Return (x, y) of the center of cell containing provided text 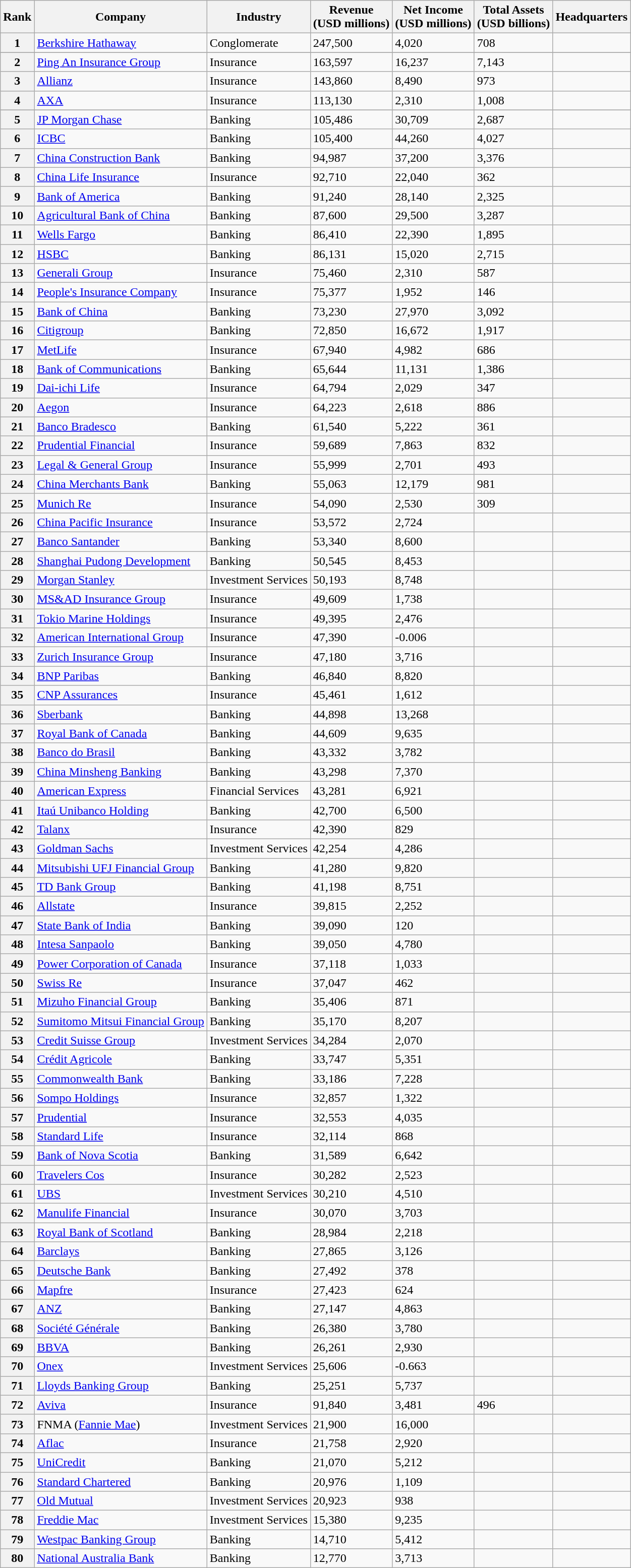
4,510 (433, 1194)
3,481 (433, 1405)
871 (433, 1002)
92,710 (351, 177)
Bank of America (121, 196)
61,540 (351, 426)
10 (17, 215)
Freddie Mac (121, 1520)
4 (17, 100)
309 (513, 503)
28,984 (351, 1232)
Banco Santander (121, 541)
8 (17, 177)
9,635 (433, 733)
3,703 (433, 1213)
13,268 (433, 714)
361 (513, 426)
39 (17, 772)
1,612 (433, 695)
2 (17, 62)
4,020 (433, 43)
55,999 (351, 465)
37 (17, 733)
Tokio Marine Holdings (121, 618)
Commonwealth Bank (121, 1079)
State Bank of India (121, 925)
25,606 (351, 1366)
1,008 (513, 100)
32 (17, 638)
ANZ (121, 1309)
11,131 (433, 369)
868 (433, 1136)
2,476 (433, 618)
41,198 (351, 887)
UniCredit (121, 1462)
33,747 (351, 1059)
55 (17, 1079)
Agricultural Bank of China (121, 215)
7,228 (433, 1079)
Revenue(USD millions) (351, 17)
64,223 (351, 407)
8,453 (433, 561)
Prudential Financial (121, 446)
18 (17, 369)
American International Group (121, 638)
86,410 (351, 234)
26 (17, 522)
Berkshire Hathaway (121, 43)
Swiss Re (121, 983)
47,390 (351, 638)
2,687 (513, 119)
China Merchants Bank (121, 484)
5,212 (433, 1462)
43,281 (351, 791)
65 (17, 1271)
Net Income(USD millions) (433, 17)
15 (17, 311)
20 (17, 407)
Allianz (121, 81)
37,200 (433, 158)
20,976 (351, 1481)
9,235 (433, 1520)
2,530 (433, 503)
44 (17, 867)
75 (17, 1462)
2,618 (433, 407)
37,047 (351, 983)
3,126 (433, 1251)
63 (17, 1232)
12,179 (433, 484)
79 (17, 1539)
Rank (17, 17)
3,716 (433, 657)
35,170 (351, 1021)
37,118 (351, 964)
32,114 (351, 1136)
3,287 (513, 215)
378 (433, 1271)
77 (17, 1501)
43 (17, 848)
33,186 (351, 1079)
1,895 (513, 234)
16,672 (433, 331)
Mitsubishi UFJ Financial Group (121, 867)
21,758 (351, 1443)
5,351 (433, 1059)
32,857 (351, 1098)
Zurich Insurance Group (121, 657)
13 (17, 273)
624 (433, 1290)
2,252 (433, 906)
42,700 (351, 810)
43,332 (351, 752)
Bank of China (121, 311)
China Pacific Insurance (121, 522)
Morgan Stanley (121, 580)
42 (17, 829)
973 (513, 81)
12 (17, 254)
21 (17, 426)
Intesa Sanpaolo (121, 945)
Conglomerate (258, 43)
41,280 (351, 867)
38 (17, 752)
TD Bank Group (121, 887)
4,286 (433, 848)
29 (17, 580)
Royal Bank of Canada (121, 733)
48 (17, 945)
17 (17, 350)
Company (121, 17)
35,406 (351, 1002)
2,920 (433, 1443)
Lloyds Banking Group (121, 1386)
67,940 (351, 350)
68 (17, 1328)
27,865 (351, 1251)
1,917 (513, 331)
MetLife (121, 350)
24 (17, 484)
9,820 (433, 867)
1,952 (433, 292)
247,500 (351, 43)
31 (17, 618)
Industry (258, 17)
Standard Chartered (121, 1481)
26,380 (351, 1328)
72 (17, 1405)
Total Assets(USD billions) (513, 17)
1,386 (513, 369)
Bank of Nova Scotia (121, 1155)
5 (17, 119)
78 (17, 1520)
8,600 (433, 541)
22 (17, 446)
587 (513, 273)
41 (17, 810)
43,298 (351, 772)
120 (433, 925)
National Australia Bank (121, 1558)
27 (17, 541)
Barclays (121, 1251)
32,553 (351, 1117)
15,380 (351, 1520)
14,710 (351, 1539)
People's Insurance Company (121, 292)
47 (17, 925)
347 (513, 388)
65,644 (351, 369)
91,240 (351, 196)
1,322 (433, 1098)
Mapfre (121, 1290)
4,863 (433, 1309)
20,923 (351, 1501)
China Construction Bank (121, 158)
27,423 (351, 1290)
67 (17, 1309)
53,572 (351, 522)
50 (17, 983)
MS&AD Insurance Group (121, 599)
BNP Paribas (121, 676)
5,222 (433, 426)
76 (17, 1481)
Société Générale (121, 1328)
HSBC (121, 254)
19 (17, 388)
14 (17, 292)
25 (17, 503)
30,282 (351, 1175)
8,751 (433, 887)
62 (17, 1213)
35 (17, 695)
886 (513, 407)
16,000 (433, 1424)
30,210 (351, 1194)
42,390 (351, 829)
4,027 (513, 139)
2,325 (513, 196)
39,050 (351, 945)
53 (17, 1040)
362 (513, 177)
China Minsheng Banking (121, 772)
61 (17, 1194)
51 (17, 1002)
28 (17, 561)
22,390 (433, 234)
2,523 (433, 1175)
49,609 (351, 599)
2,724 (433, 522)
73 (17, 1424)
Sumitomo Mitsui Financial Group (121, 1021)
5,737 (433, 1386)
30,070 (351, 1213)
11 (17, 234)
80 (17, 1558)
Sberbank (121, 714)
Bank of Communications (121, 369)
45 (17, 887)
56 (17, 1098)
Power Corporation of Canada (121, 964)
Citigroup (121, 331)
94,987 (351, 158)
-0.006 (433, 638)
86,131 (351, 254)
3,376 (513, 158)
832 (513, 446)
ICBC (121, 139)
Allstate (121, 906)
66 (17, 1290)
33 (17, 657)
Financial Services (258, 791)
Itaú Unibanco Holding (121, 810)
12,770 (351, 1558)
3,780 (433, 1328)
8,748 (433, 580)
69 (17, 1347)
8,820 (433, 676)
1,033 (433, 964)
163,597 (351, 62)
496 (513, 1405)
UBS (121, 1194)
47,180 (351, 657)
2,715 (513, 254)
8,207 (433, 1021)
1 (17, 43)
59,689 (351, 446)
Goldman Sachs (121, 848)
6 (17, 139)
58 (17, 1136)
493 (513, 465)
59 (17, 1155)
34 (17, 676)
6,500 (433, 810)
Legal & General Group (121, 465)
Aegon (121, 407)
91,840 (351, 1405)
25,251 (351, 1386)
30,709 (433, 119)
26,261 (351, 1347)
Manulife Financial (121, 1213)
27,147 (351, 1309)
6,921 (433, 791)
3 (17, 81)
BBVA (121, 1347)
27,970 (433, 311)
72,850 (351, 331)
2,070 (433, 1040)
462 (433, 983)
40 (17, 791)
70 (17, 1366)
21,900 (351, 1424)
Dai-ichi Life (121, 388)
Westpac Banking Group (121, 1539)
3,782 (433, 752)
53,340 (351, 541)
Old Mutual (121, 1501)
Generali Group (121, 273)
1,738 (433, 599)
27,492 (351, 1271)
Royal Bank of Scotland (121, 1232)
1,109 (433, 1481)
3,713 (433, 1558)
55,063 (351, 484)
31,589 (351, 1155)
54 (17, 1059)
29,500 (433, 215)
143,860 (351, 81)
6,642 (433, 1155)
Mizuho Financial Group (121, 1002)
Aviva (121, 1405)
39,090 (351, 925)
3,092 (513, 311)
50,545 (351, 561)
46 (17, 906)
8,490 (433, 81)
American Express (121, 791)
Shanghai Pudong Development (121, 561)
44,898 (351, 714)
708 (513, 43)
Wells Fargo (121, 234)
15,020 (433, 254)
Banco do Brasil (121, 752)
7,143 (513, 62)
50,193 (351, 580)
34,284 (351, 1040)
5,412 (433, 1539)
JP Morgan Chase (121, 119)
146 (513, 292)
113,130 (351, 100)
21,070 (351, 1462)
Ping An Insurance Group (121, 62)
Sompo Holdings (121, 1098)
829 (433, 829)
74 (17, 1443)
4,035 (433, 1117)
981 (513, 484)
7,370 (433, 772)
Banco Bradesco (121, 426)
57 (17, 1117)
-0.663 (433, 1366)
30 (17, 599)
9 (17, 196)
7 (17, 158)
Crédit Agricole (121, 1059)
China Life Insurance (121, 177)
Talanx (121, 829)
4,982 (433, 350)
16,237 (433, 62)
23 (17, 465)
39,815 (351, 906)
60 (17, 1175)
16 (17, 331)
46,840 (351, 676)
7,863 (433, 446)
Munich Re (121, 503)
64 (17, 1251)
105,400 (351, 139)
105,486 (351, 119)
49,395 (351, 618)
49 (17, 964)
CNP Assurances (121, 695)
52 (17, 1021)
45,461 (351, 695)
FNMA (Fannie Mae) (121, 1424)
75,460 (351, 273)
4,780 (433, 945)
2,029 (433, 388)
87,600 (351, 215)
71 (17, 1386)
28,140 (433, 196)
Onex (121, 1366)
938 (433, 1501)
64,794 (351, 388)
2,218 (433, 1232)
54,090 (351, 503)
Headquarters (592, 17)
Standard Life (121, 1136)
Aflac (121, 1443)
Prudential (121, 1117)
686 (513, 350)
22,040 (433, 177)
Travelers Cos (121, 1175)
Credit Suisse Group (121, 1040)
42,254 (351, 848)
75,377 (351, 292)
2,930 (433, 1347)
44,260 (433, 139)
73,230 (351, 311)
36 (17, 714)
44,609 (351, 733)
AXA (121, 100)
Deutsche Bank (121, 1271)
2,701 (433, 465)
